Find where the given text appears and provide that cell's center as [x, y] coordinate. 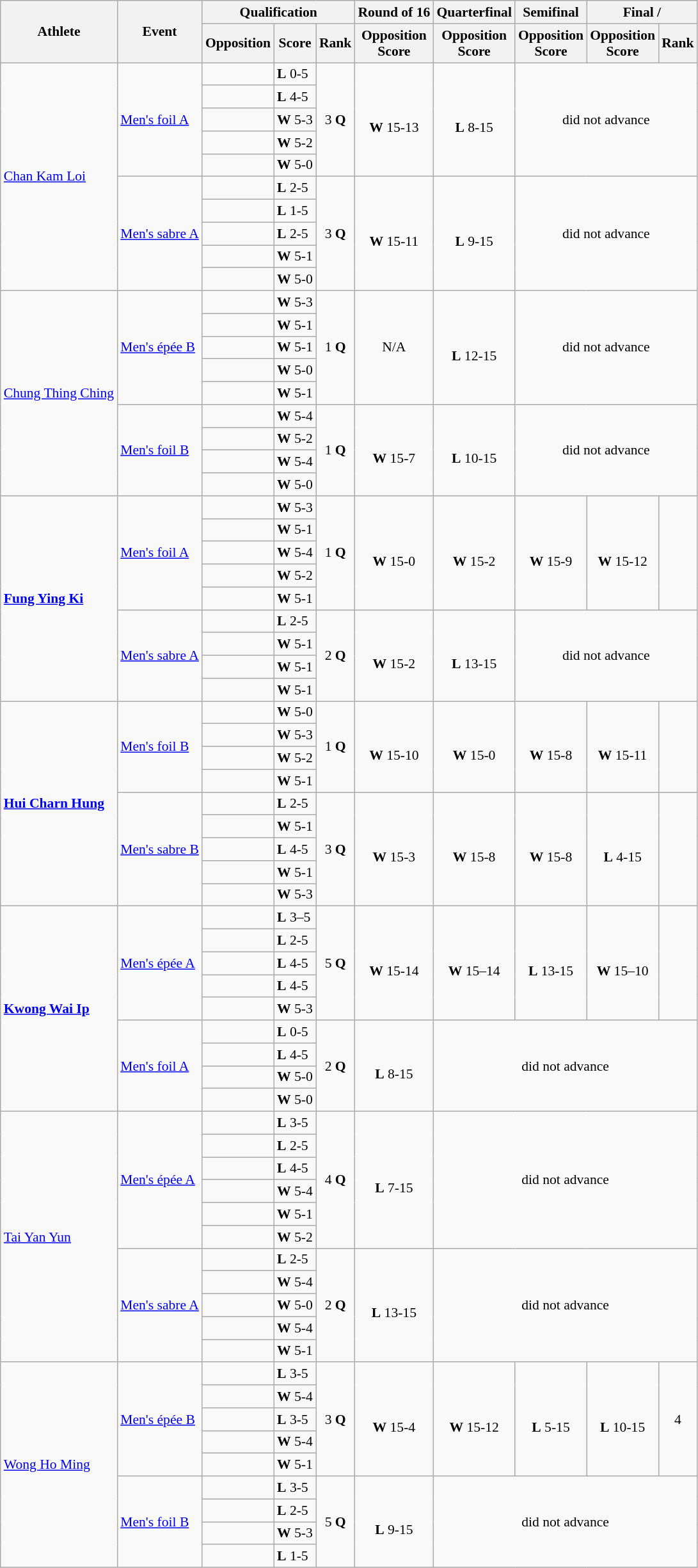
W 15-9 [551, 553]
4 Q [335, 1180]
Wong Ho Ming [59, 1466]
L 3–5 [295, 918]
4 [678, 1420]
Semifinal [551, 12]
Opposition [238, 44]
Athlete [59, 32]
W 15–10 [623, 963]
Kwong Wai Ip [59, 1009]
Event [160, 32]
Qualification [279, 12]
Chan Kam Loi [59, 177]
W 15-13 [394, 120]
Fung Ying Ki [59, 599]
Round of 16 [394, 12]
Score [295, 44]
Hui Charn Hung [59, 804]
L 7-15 [394, 1180]
W 15-14 [394, 963]
Final / [642, 12]
N/A [394, 348]
L 4-15 [623, 849]
W 15–14 [474, 963]
W 15-10 [394, 746]
Men's sabre B [160, 849]
W 15-3 [394, 849]
Quarterfinal [474, 12]
Tai Yan Yun [59, 1237]
W 15-4 [394, 1420]
W 15-7 [394, 450]
Chung Thing Ching [59, 393]
L 5-15 [551, 1420]
L 12-15 [474, 348]
